Determine the (x, y) coordinate at the center of the cell enclosing the given text.  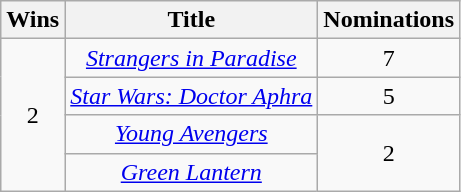
Strangers in Paradise (192, 58)
5 (389, 96)
Star Wars: Doctor Aphra (192, 96)
Title (192, 20)
Wins (33, 20)
Green Lantern (192, 172)
7 (389, 58)
Young Avengers (192, 134)
Nominations (389, 20)
